Find where the given text appears and provide that cell's center as [X, Y] coordinate. 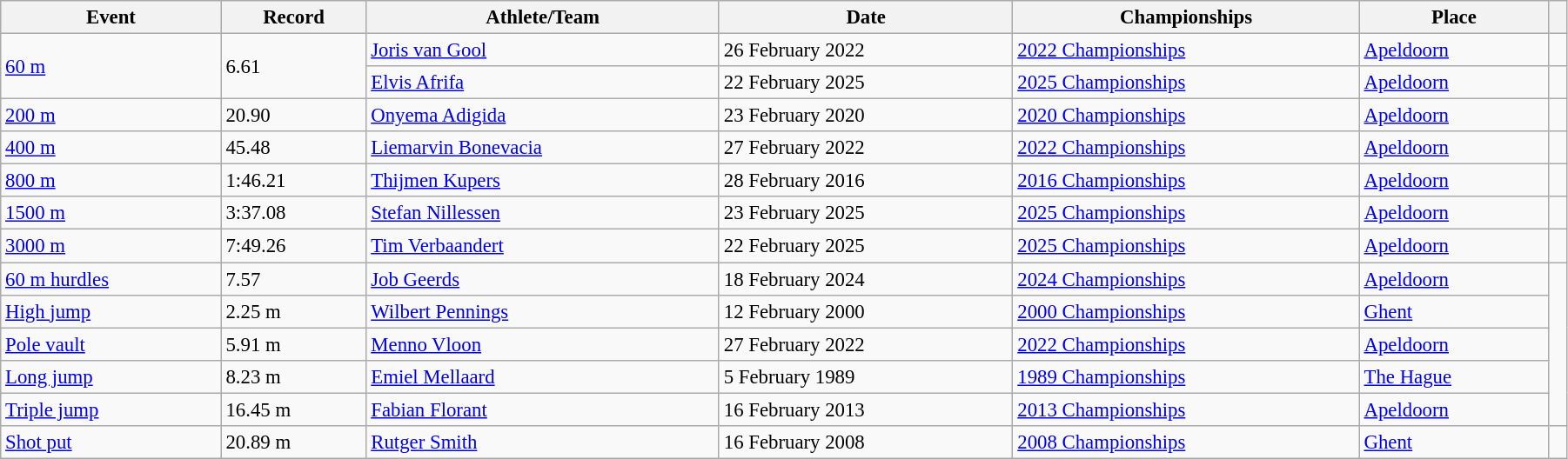
2.25 m [294, 311]
12 February 2000 [866, 311]
Onyema Adigida [543, 116]
Event [111, 17]
Pole vault [111, 344]
3:37.08 [294, 213]
800 m [111, 181]
2000 Championships [1186, 311]
7.57 [294, 279]
1:46.21 [294, 181]
2024 Championships [1186, 279]
High jump [111, 311]
Job Geerds [543, 279]
28 February 2016 [866, 181]
Wilbert Pennings [543, 311]
3000 m [111, 246]
200 m [111, 116]
Triple jump [111, 409]
400 m [111, 148]
1989 Championships [1186, 376]
20.89 m [294, 442]
1500 m [111, 213]
8.23 m [294, 376]
60 m hurdles [111, 279]
Rutger Smith [543, 442]
6.61 [294, 66]
18 February 2024 [866, 279]
Thijmen Kupers [543, 181]
Joris van Gool [543, 50]
Liemarvin Bonevacia [543, 148]
The Hague [1453, 376]
2020 Championships [1186, 116]
60 m [111, 66]
16 February 2008 [866, 442]
Long jump [111, 376]
2013 Championships [1186, 409]
Emiel Mellaard [543, 376]
7:49.26 [294, 246]
Tim Verbaandert [543, 246]
5 February 1989 [866, 376]
45.48 [294, 148]
Stefan Nillessen [543, 213]
Place [1453, 17]
Menno Vloon [543, 344]
Shot put [111, 442]
Elvis Afrifa [543, 83]
5.91 m [294, 344]
26 February 2022 [866, 50]
16.45 m [294, 409]
2016 Championships [1186, 181]
Championships [1186, 17]
16 February 2013 [866, 409]
2008 Championships [1186, 442]
Fabian Florant [543, 409]
20.90 [294, 116]
23 February 2025 [866, 213]
Record [294, 17]
Date [866, 17]
23 February 2020 [866, 116]
Athlete/Team [543, 17]
